Pinpoint the cell where the given text exists, returning its (X, Y) midpoint coordinate. 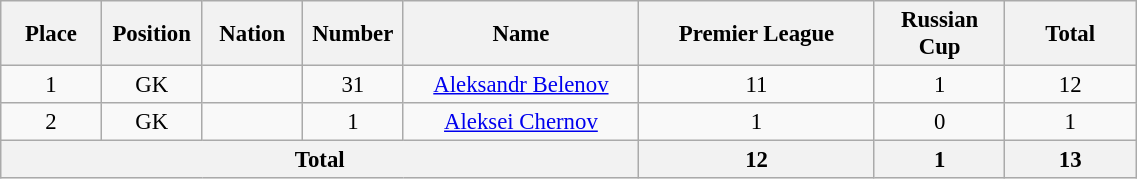
Nation (252, 34)
Russian Cup (940, 34)
Place (52, 34)
31 (354, 85)
13 (1070, 160)
11 (757, 85)
Number (354, 34)
Aleksandr Belenov (521, 85)
2 (52, 122)
Position (152, 34)
Name (521, 34)
Aleksei Chernov (521, 122)
Premier League (757, 34)
0 (940, 122)
